Detect which cell encompasses the target text, then output its [X, Y] center coordinate. 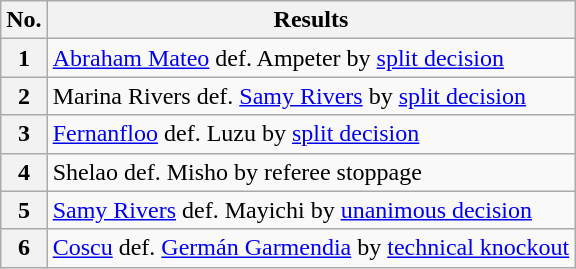
Shelao def. Misho by referee stoppage [311, 172]
5 [24, 210]
6 [24, 248]
Coscu def. Germán Garmendia by technical knockout [311, 248]
Samy Rivers def. Mayichi by unanimous decision [311, 210]
2 [24, 96]
4 [24, 172]
Fernanfloo def. Luzu by split decision [311, 134]
Results [311, 20]
Marina Rivers def. Samy Rivers by split decision [311, 96]
1 [24, 58]
No. [24, 20]
3 [24, 134]
Abraham Mateo def. Ampeter by split decision [311, 58]
